For the text-containing cell, return its midpoint in [X, Y] coordinate format. 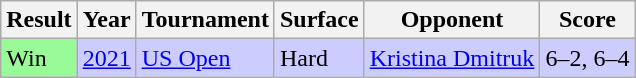
Win [39, 58]
2021 [106, 58]
Result [39, 20]
6–2, 6–4 [588, 58]
Surface [319, 20]
Kristina Dmitruk [452, 58]
Tournament [205, 20]
Score [588, 20]
Hard [319, 58]
Year [106, 20]
US Open [205, 58]
Opponent [452, 20]
